Determine the [x, y] coordinate at the center of the cell enclosing the given text.  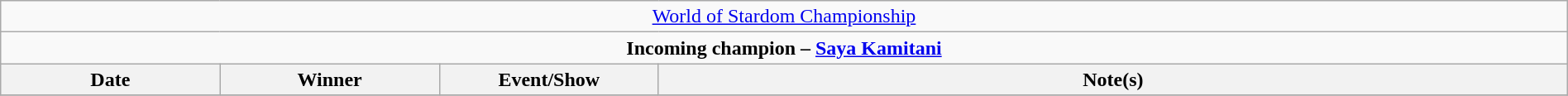
Event/Show [549, 79]
Date [111, 79]
Winner [329, 79]
Note(s) [1113, 79]
Incoming champion – Saya Kamitani [784, 48]
World of Stardom Championship [784, 17]
